Locate the cell with the specified text and output its (x, y) center coordinate. 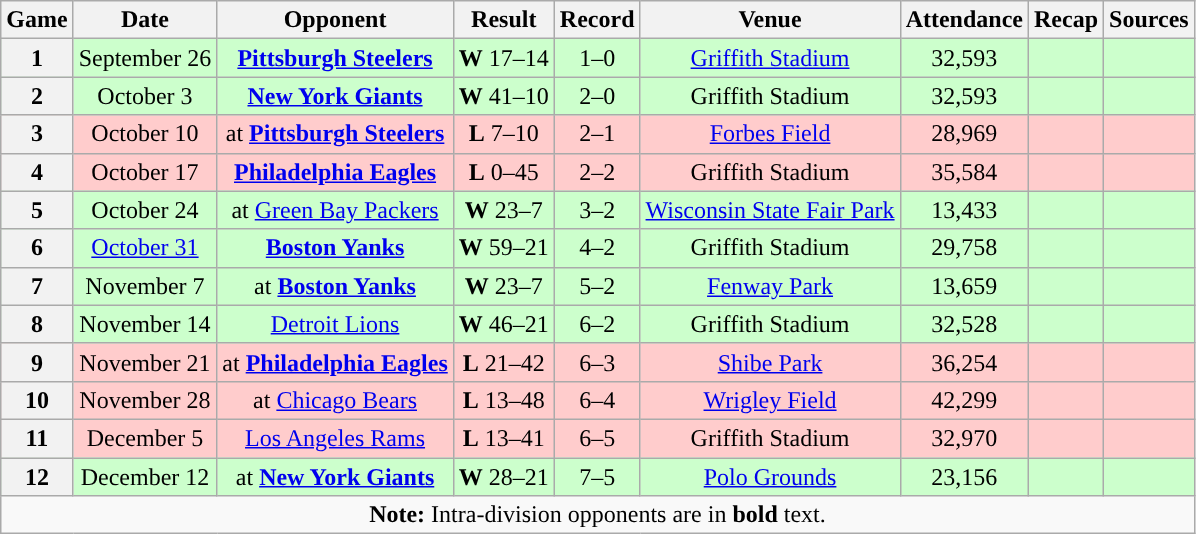
3 (37, 134)
New York Giants (335, 96)
Wisconsin State Fair Park (770, 210)
Detroit Lions (335, 324)
6–5 (597, 438)
Opponent (335, 20)
7 (37, 286)
November 7 (145, 286)
November 28 (145, 400)
at Boston Yanks (335, 286)
Result (504, 20)
October 10 (145, 134)
9 (37, 362)
at Chicago Bears (335, 400)
October 17 (145, 172)
8 (37, 324)
Los Angeles Rams (335, 438)
6–2 (597, 324)
1 (37, 58)
Fenway Park (770, 286)
10 (37, 400)
W 28–21 (504, 477)
Wrigley Field (770, 400)
6–4 (597, 400)
W 17–14 (504, 58)
December 12 (145, 477)
28,969 (964, 134)
November 14 (145, 324)
October 31 (145, 248)
Philadelphia Eagles (335, 172)
December 5 (145, 438)
September 26 (145, 58)
Polo Grounds (770, 477)
2–1 (597, 134)
7–5 (597, 477)
L 0–45 (504, 172)
Boston Yanks (335, 248)
6–3 (597, 362)
Date (145, 20)
2–0 (597, 96)
Recap (1066, 20)
at Pittsburgh Steelers (335, 134)
W 46–21 (504, 324)
at Green Bay Packers (335, 210)
12 (37, 477)
42,299 (964, 400)
29,758 (964, 248)
13,659 (964, 286)
L 13–41 (504, 438)
2 (37, 96)
5 (37, 210)
1–0 (597, 58)
Sources (1150, 20)
W 41–10 (504, 96)
Game (37, 20)
Forbes Field (770, 134)
October 24 (145, 210)
3–2 (597, 210)
Note: Intra-division opponents are in bold text. (598, 515)
Shibe Park (770, 362)
Attendance (964, 20)
13,433 (964, 210)
2–2 (597, 172)
11 (37, 438)
Record (597, 20)
4 (37, 172)
6 (37, 248)
L 13–48 (504, 400)
at Philadelphia Eagles (335, 362)
October 3 (145, 96)
5–2 (597, 286)
32,528 (964, 324)
W 59–21 (504, 248)
36,254 (964, 362)
November 21 (145, 362)
at New York Giants (335, 477)
L 21–42 (504, 362)
Venue (770, 20)
Pittsburgh Steelers (335, 58)
L 7–10 (504, 134)
23,156 (964, 477)
32,970 (964, 438)
4–2 (597, 248)
35,584 (964, 172)
